Capture the cell that displays the provided text and extract its (x, y) central coordinate. 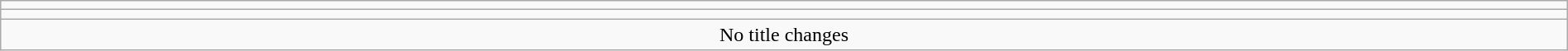
No title changes (784, 35)
